Pinpoint the cell where the given text exists, returning its (X, Y) midpoint coordinate. 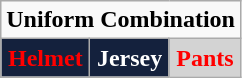
Uniform Combination (121, 20)
Helmet (46, 58)
Pants (204, 58)
Jersey (130, 58)
